Determine the (x, y) coordinate at the center of the cell enclosing the given text.  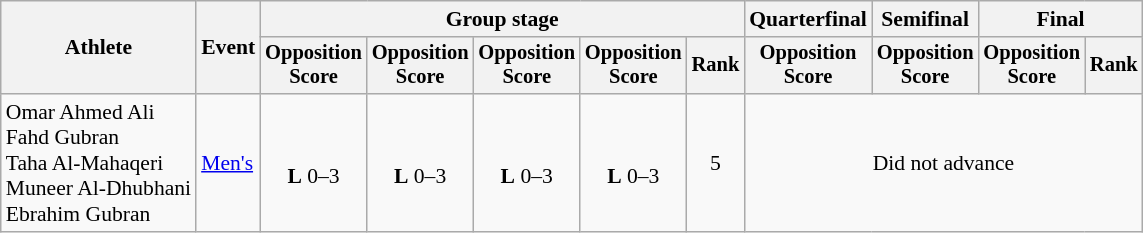
Quarterfinal (808, 19)
Group stage (502, 19)
Semifinal (926, 19)
5 (716, 163)
Athlete (98, 48)
Event (228, 48)
Men's (228, 163)
Did not advance (943, 163)
Final (1060, 19)
Omar Ahmed AliFahd GubranTaha Al-MahaqeriMuneer Al-DhubhaniEbrahim Gubran (98, 163)
